Search for the cell housing the specified text and yield its (x, y) center coordinate. 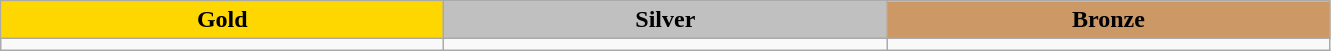
Silver (666, 20)
Gold (222, 20)
Bronze (1108, 20)
